Search for the cell housing the specified text and yield its [x, y] center coordinate. 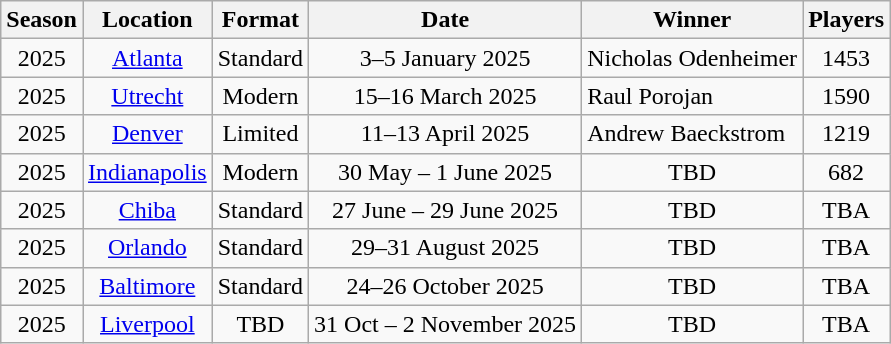
Orlando [147, 248]
Date [446, 20]
11–13 April 2025 [446, 134]
1590 [846, 96]
Indianapolis [147, 172]
24–26 October 2025 [446, 286]
Winner [692, 20]
Utrecht [147, 96]
Players [846, 20]
30 May – 1 June 2025 [446, 172]
Chiba [147, 210]
1453 [846, 58]
Limited [260, 134]
1219 [846, 134]
31 Oct – 2 November 2025 [446, 324]
15–16 March 2025 [446, 96]
Andrew Baeckstrom [692, 134]
Denver [147, 134]
3–5 January 2025 [446, 58]
Raul Porojan [692, 96]
Liverpool [147, 324]
Atlanta [147, 58]
682 [846, 172]
Season [42, 20]
27 June – 29 June 2025 [446, 210]
Format [260, 20]
Nicholas Odenheimer [692, 58]
29–31 August 2025 [446, 248]
Location [147, 20]
Baltimore [147, 286]
